Return the [X, Y] coordinate for the center point of the cell that contains the specified text.  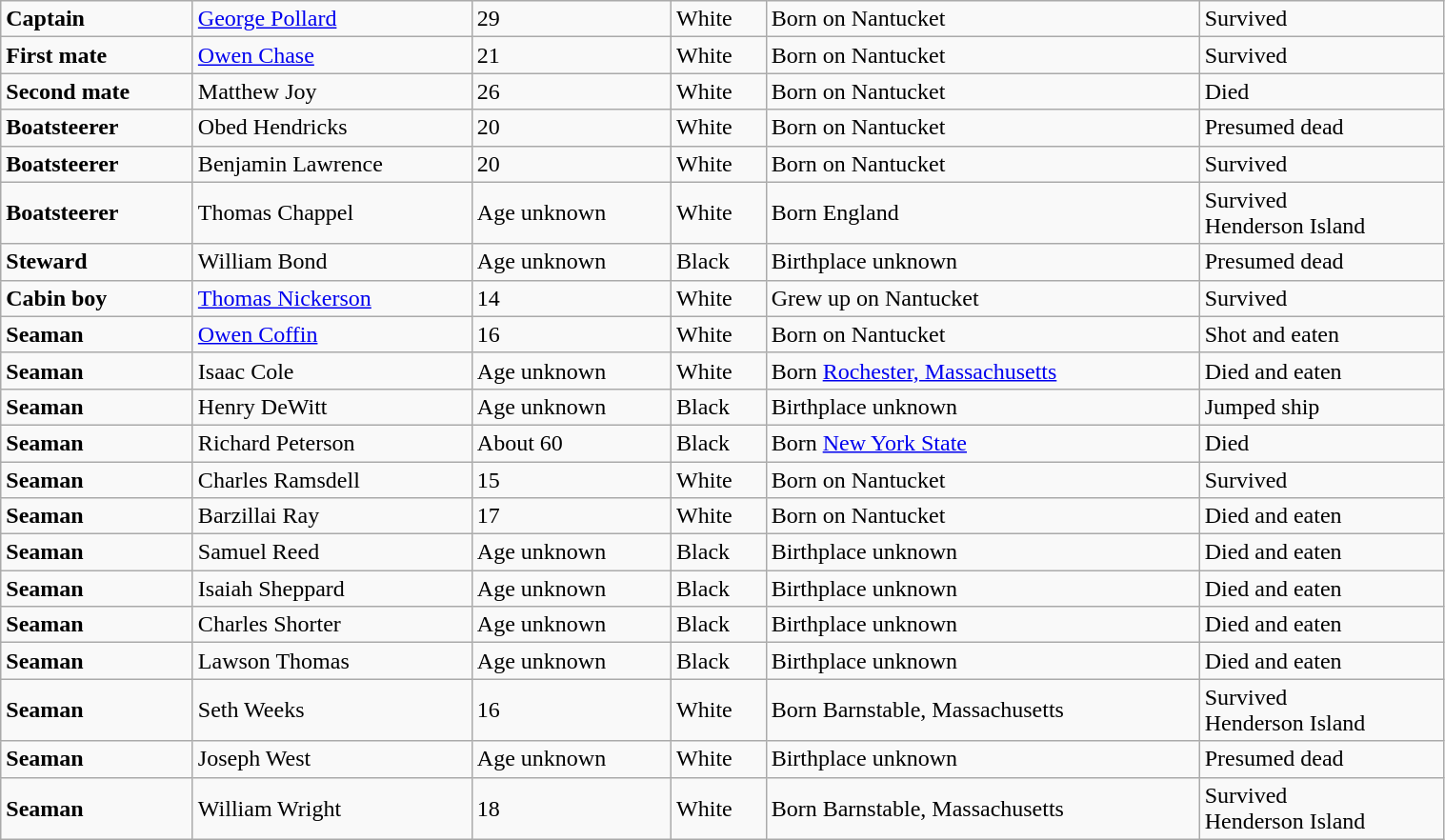
Isaac Cole [331, 370]
William Wright [331, 808]
Born Rochester, Massachusetts [983, 370]
First mate [97, 55]
Captain [97, 19]
Isaiah Sheppard [331, 589]
Matthew Joy [331, 91]
21 [572, 55]
29 [572, 19]
Barzillai Ray [331, 516]
Charles Shorter [331, 625]
Cabin boy [97, 298]
17 [572, 516]
George Pollard [331, 19]
26 [572, 91]
Obed Hendricks [331, 128]
Owen Coffin [331, 334]
Samuel Reed [331, 552]
15 [572, 479]
Thomas Chappel [331, 213]
Henry DeWitt [331, 407]
Lawson Thomas [331, 661]
Jumped ship [1322, 407]
William Bond [331, 262]
Owen Chase [331, 55]
Shot and eaten [1322, 334]
Thomas Nickerson [331, 298]
About 60 [572, 443]
Steward [97, 262]
18 [572, 808]
Grew up on Nantucket [983, 298]
Benjamin Lawrence [331, 164]
Born England [983, 213]
Seth Weeks [331, 710]
Joseph West [331, 759]
Charles Ramsdell [331, 479]
Richard Peterson [331, 443]
Second mate [97, 91]
14 [572, 298]
Born New York State [983, 443]
